Detect which cell encompasses the target text, then output its (x, y) center coordinate. 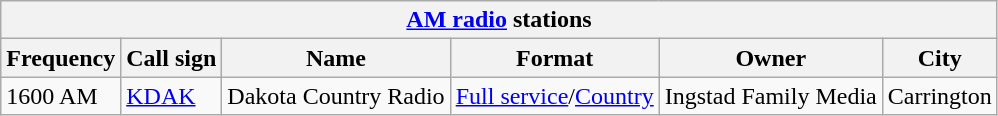
Name (336, 58)
Dakota Country Radio (336, 96)
Ingstad Family Media (770, 96)
Frequency (61, 58)
Call sign (172, 58)
KDAK (172, 96)
Owner (770, 58)
Full service/Country (554, 96)
AM radio stations (500, 20)
Format (554, 58)
Carrington (940, 96)
City (940, 58)
1600 AM (61, 96)
